Search for the cell housing the specified text and yield its (x, y) center coordinate. 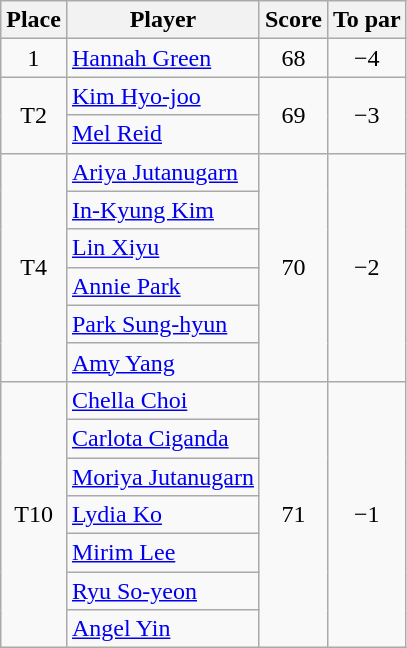
69 (293, 115)
Score (293, 20)
Park Sung-hyun (162, 324)
Ryu So-yeon (162, 591)
Hannah Green (162, 58)
Kim Hyo-joo (162, 96)
1 (34, 58)
−3 (366, 115)
T4 (34, 267)
Lin Xiyu (162, 248)
In-Kyung Kim (162, 210)
Amy Yang (162, 362)
To par (366, 20)
Mel Reid (162, 134)
Player (162, 20)
Lydia Ko (162, 515)
Moriya Jutanugarn (162, 477)
−1 (366, 514)
T10 (34, 514)
−2 (366, 267)
Carlota Ciganda (162, 438)
−4 (366, 58)
Annie Park (162, 286)
68 (293, 58)
Angel Yin (162, 629)
T2 (34, 115)
Chella Choi (162, 400)
Place (34, 20)
Mirim Lee (162, 553)
70 (293, 267)
Ariya Jutanugarn (162, 172)
71 (293, 514)
